Extract the (x, y) coordinate from the center of the cell holding the provided text.  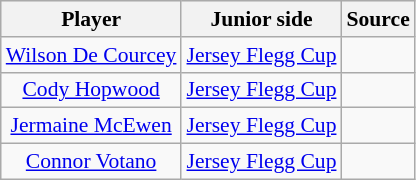
Jermaine McEwen (92, 126)
Connor Votano (92, 162)
Cody Hopwood (92, 90)
Junior side (261, 19)
Wilson De Courcey (92, 55)
Source (378, 19)
Player (92, 19)
